Pinpoint the cell where the given text exists, returning its (X, Y) midpoint coordinate. 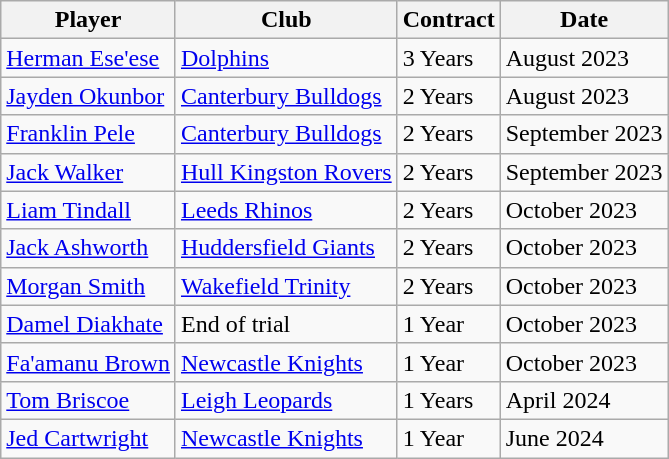
Fa'amanu Brown (88, 362)
1 Years (448, 400)
April 2024 (584, 400)
Franklin Pele (88, 134)
3 Years (448, 58)
Liam Tindall (88, 210)
June 2024 (584, 438)
Damel Diakhate (88, 324)
Club (286, 20)
Hull Kingston Rovers (286, 172)
Wakefield Trinity (286, 286)
Contract (448, 20)
End of trial (286, 324)
Jed Cartwright (88, 438)
Jack Ashworth (88, 248)
Dolphins (286, 58)
Date (584, 20)
Jayden Okunbor (88, 96)
Herman Ese'ese (88, 58)
Jack Walker (88, 172)
Leigh Leopards (286, 400)
Huddersfield Giants (286, 248)
Player (88, 20)
Leeds Rhinos (286, 210)
Tom Briscoe (88, 400)
Morgan Smith (88, 286)
